Scan for the cell matching the given text and deliver its (x, y) coordinate at center. 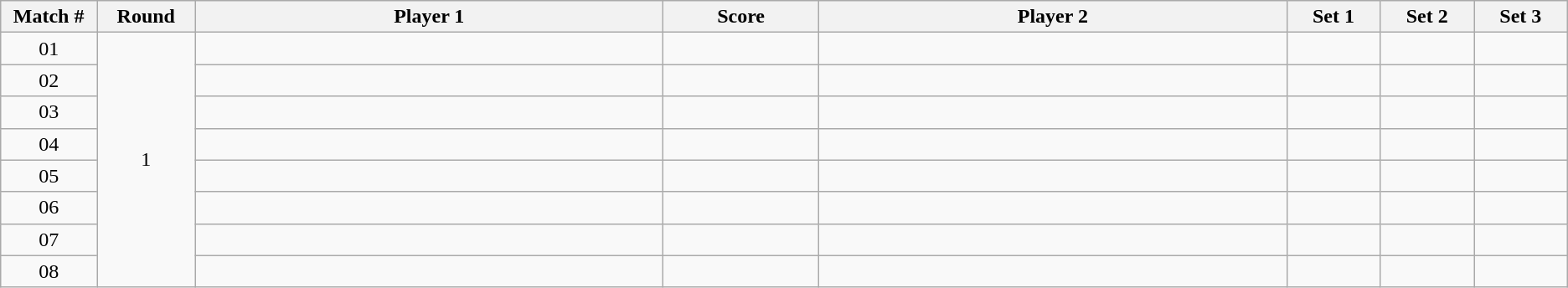
05 (49, 176)
Score (741, 17)
03 (49, 112)
Round (146, 17)
01 (49, 49)
04 (49, 144)
Player 1 (429, 17)
Match # (49, 17)
08 (49, 271)
Set 3 (1521, 17)
07 (49, 239)
Player 2 (1053, 17)
06 (49, 208)
Set 2 (1427, 17)
Set 1 (1333, 17)
02 (49, 80)
1 (146, 160)
